Find where the given text appears and provide that cell's center as (X, Y) coordinate. 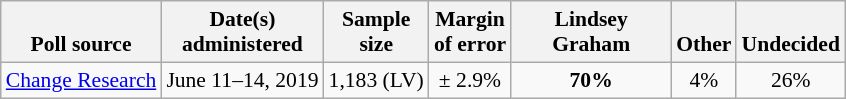
Other (704, 32)
± 2.9% (470, 80)
70% (591, 80)
26% (790, 80)
June 11–14, 2019 (242, 80)
Samplesize (376, 32)
Change Research (82, 80)
Undecided (790, 32)
4% (704, 80)
1,183 (LV) (376, 80)
LindseyGraham (591, 32)
Date(s)administered (242, 32)
Marginof error (470, 32)
Poll source (82, 32)
